Return the [X, Y] coordinate for the center point of the cell that contains the specified text.  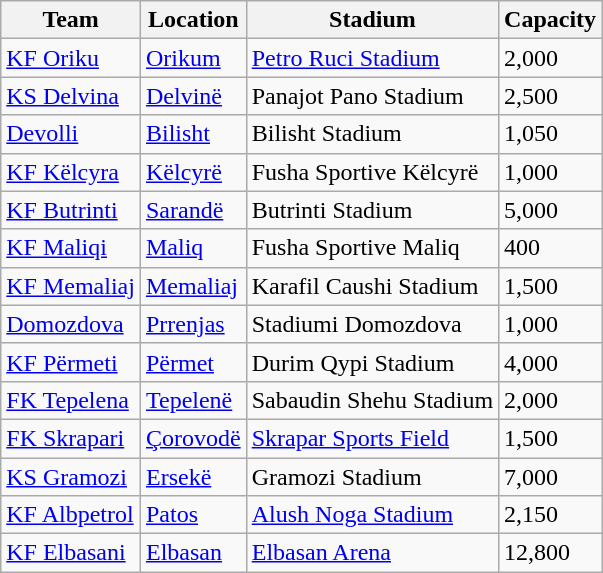
Tepelenë [193, 400]
5,000 [550, 210]
KF Memaliaj [71, 286]
Këlcyrë [193, 172]
Petro Ruci Stadium [372, 58]
KF Elbasani [71, 553]
4,000 [550, 362]
Fusha Sportive Maliq [372, 248]
400 [550, 248]
Location [193, 20]
12,800 [550, 553]
Domozdova [71, 324]
Memaliaj [193, 286]
Skrapar Sports Field [372, 438]
FK Skrapari [71, 438]
Ersekë [193, 477]
Fusha Sportive Këlcyrë [372, 172]
Gramozi Stadium [372, 477]
Patos [193, 515]
Capacity [550, 20]
KS Delvina [71, 96]
Stadiumi Domozdova [372, 324]
Panajot Pano Stadium [372, 96]
7,000 [550, 477]
FK Tepelena [71, 400]
KF Këlcyra [71, 172]
Sabaudin Shehu Stadium [372, 400]
2,150 [550, 515]
1,050 [550, 134]
Bilisht [193, 134]
Durim Qypi Stadium [372, 362]
Maliq [193, 248]
Butrinti Stadium [372, 210]
Team [71, 20]
2,500 [550, 96]
Karafil Caushi Stadium [372, 286]
KF Oriku [71, 58]
KF Butrinti [71, 210]
Çorovodë [193, 438]
Elbasan [193, 553]
Devolli [71, 134]
KS Gramozi [71, 477]
Përmet [193, 362]
Orikum [193, 58]
Prrenjas [193, 324]
KF Përmeti [71, 362]
Stadium [372, 20]
Sarandë [193, 210]
Delvinë [193, 96]
KF Maliqi [71, 248]
Alush Noga Stadium [372, 515]
Bilisht Stadium [372, 134]
KF Albpetrol [71, 515]
Elbasan Arena [372, 553]
